For the text-containing cell, return its midpoint in (X, Y) coordinate format. 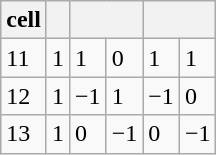
13 (24, 134)
11 (24, 58)
cell (24, 20)
12 (24, 96)
